Find where the given text appears and provide that cell's center as [x, y] coordinate. 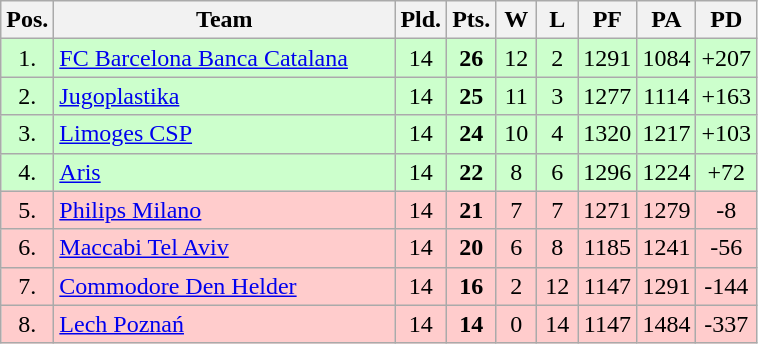
3 [558, 96]
16 [472, 286]
5. [28, 210]
11 [516, 96]
W [516, 20]
2. [28, 96]
1320 [608, 134]
1084 [666, 58]
4 [558, 134]
PD [726, 20]
+103 [726, 134]
-56 [726, 248]
Aris [224, 172]
1271 [608, 210]
7. [28, 286]
3. [28, 134]
L [558, 20]
+72 [726, 172]
FC Barcelona Banca Catalana [224, 58]
22 [472, 172]
24 [472, 134]
1484 [666, 324]
Pts. [472, 20]
-337 [726, 324]
PA [666, 20]
1224 [666, 172]
Team [224, 20]
1241 [666, 248]
1185 [608, 248]
Maccabi Tel Aviv [224, 248]
25 [472, 96]
1279 [666, 210]
21 [472, 210]
+207 [726, 58]
0 [516, 324]
1114 [666, 96]
1. [28, 58]
1296 [608, 172]
1217 [666, 134]
4. [28, 172]
Philips Milano [224, 210]
20 [472, 248]
PF [608, 20]
6. [28, 248]
Commodore Den Helder [224, 286]
Lech Poznań [224, 324]
+163 [726, 96]
Jugoplastika [224, 96]
-144 [726, 286]
Limoges CSP [224, 134]
10 [516, 134]
1277 [608, 96]
8. [28, 324]
26 [472, 58]
-8 [726, 210]
Pld. [421, 20]
Pos. [28, 20]
